Pinpoint the cell where the given text exists, returning its (X, Y) midpoint coordinate. 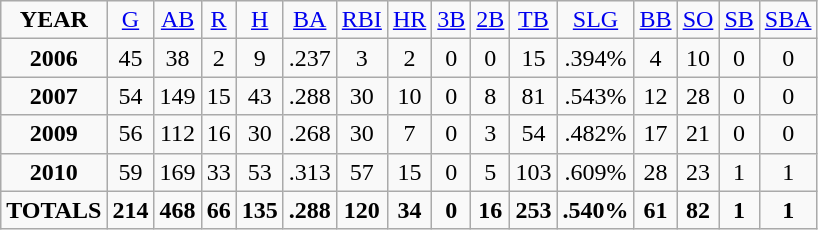
82 (698, 210)
169 (178, 172)
BB (656, 20)
33 (218, 172)
3B (452, 20)
2009 (54, 134)
YEAR (54, 20)
.237 (310, 58)
SB (739, 20)
103 (534, 172)
HR (409, 20)
.609% (596, 172)
AB (178, 20)
G (130, 20)
59 (130, 172)
112 (178, 134)
253 (534, 210)
23 (698, 172)
R (218, 20)
.313 (310, 172)
BA (310, 20)
21 (698, 134)
4 (656, 58)
38 (178, 58)
66 (218, 210)
SLG (596, 20)
135 (260, 210)
H (260, 20)
2006 (54, 58)
TB (534, 20)
120 (362, 210)
.540% (596, 210)
7 (409, 134)
5 (490, 172)
34 (409, 210)
RBI (362, 20)
61 (656, 210)
45 (130, 58)
43 (260, 96)
214 (130, 210)
.543% (596, 96)
468 (178, 210)
57 (362, 172)
.394% (596, 58)
SBA (788, 20)
12 (656, 96)
SO (698, 20)
53 (260, 172)
2010 (54, 172)
2007 (54, 96)
2B (490, 20)
17 (656, 134)
TOTALS (54, 210)
.268 (310, 134)
8 (490, 96)
149 (178, 96)
.482% (596, 134)
81 (534, 96)
56 (130, 134)
9 (260, 58)
